Search for the cell housing the specified text and yield its [x, y] center coordinate. 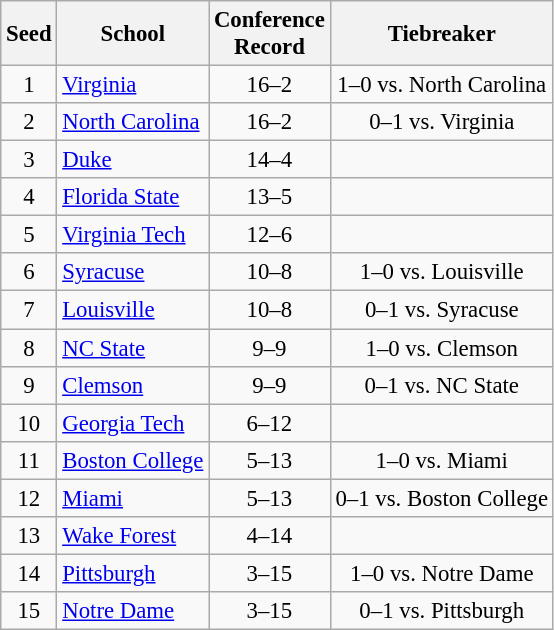
14–4 [270, 160]
10 [29, 423]
0–1 vs. Syracuse [442, 310]
0–1 vs. Boston College [442, 498]
Louisville [133, 310]
1–0 vs. Notre Dame [442, 573]
3 [29, 160]
1–0 vs. North Carolina [442, 85]
Seed [29, 34]
Clemson [133, 385]
Georgia Tech [133, 423]
Notre Dame [133, 611]
1 [29, 85]
7 [29, 310]
0–1 vs. Virginia [442, 122]
12–6 [270, 235]
2 [29, 122]
11 [29, 460]
Tiebreaker [442, 34]
0–1 vs. NC State [442, 385]
13 [29, 536]
NC State [133, 348]
14 [29, 573]
4 [29, 197]
Wake Forest [133, 536]
Virginia Tech [133, 235]
Boston College [133, 460]
12 [29, 498]
1–0 vs. Miami [442, 460]
0–1 vs. Pittsburgh [442, 611]
1–0 vs. Clemson [442, 348]
Virginia [133, 85]
5 [29, 235]
Florida State [133, 197]
Duke [133, 160]
6 [29, 273]
1–0 vs. Louisville [442, 273]
North Carolina [133, 122]
6–12 [270, 423]
4–14 [270, 536]
15 [29, 611]
Syracuse [133, 273]
ConferenceRecord [270, 34]
Miami [133, 498]
School [133, 34]
8 [29, 348]
13–5 [270, 197]
Pittsburgh [133, 573]
9 [29, 385]
